Capture the cell that displays the provided text and extract its [X, Y] central coordinate. 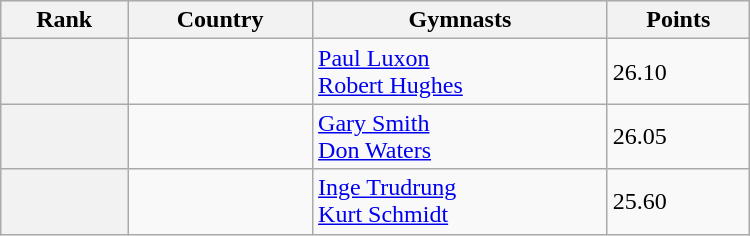
Points [678, 20]
26.05 [678, 136]
26.10 [678, 72]
Country [220, 20]
25.60 [678, 202]
Gymnasts [460, 20]
Rank [64, 20]
Gary Smith Don Waters [460, 136]
Inge Trudrung Kurt Schmidt [460, 202]
Paul Luxon Robert Hughes [460, 72]
